For the text-containing cell, return its midpoint in [x, y] coordinate format. 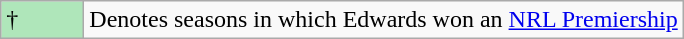
Denotes seasons in which Edwards won an NRL Premiership [384, 20]
† [42, 20]
